Scan for the cell matching the given text and deliver its [x, y] coordinate at center. 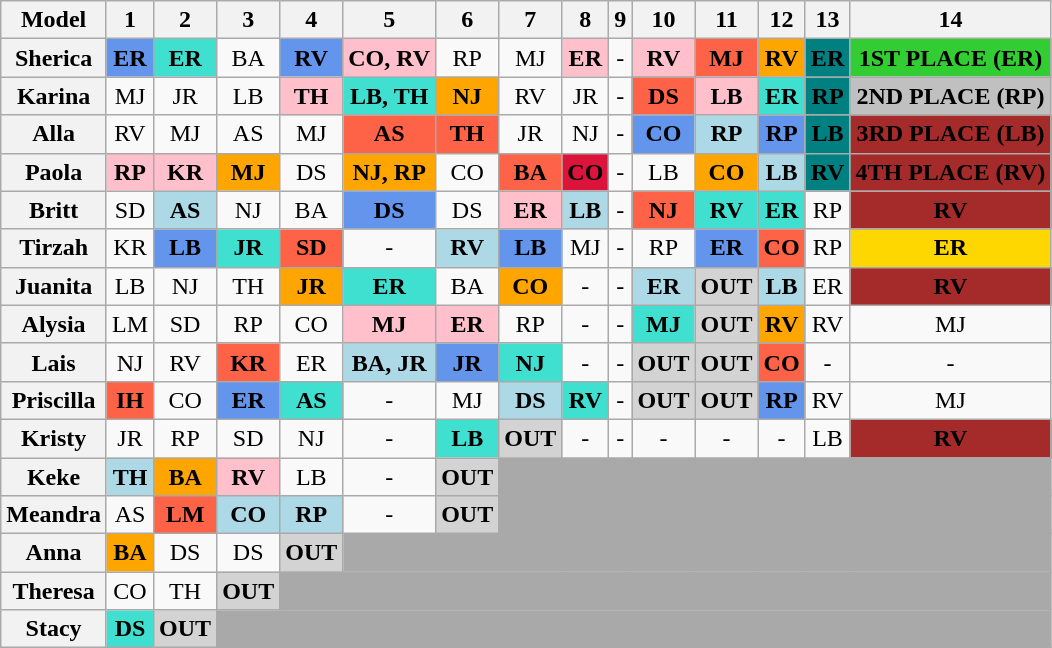
BA, JR [390, 362]
12 [782, 20]
2 [186, 20]
Juanita [54, 286]
3RD PLACE (LB) [950, 134]
CO, RV [390, 58]
Alysia [54, 324]
Stacy [54, 629]
8 [586, 20]
Theresa [54, 591]
NJ, RP [390, 172]
Priscilla [54, 400]
Model [54, 20]
Britt [54, 210]
4TH PLACE (RV) [950, 172]
11 [726, 20]
IH [130, 400]
Lais [54, 362]
4 [312, 20]
5 [390, 20]
13 [828, 20]
Sherica [54, 58]
14 [950, 20]
Meandra [54, 515]
Anna [54, 553]
Paola [54, 172]
3 [248, 20]
LB, TH [390, 96]
6 [468, 20]
10 [664, 20]
Keke [54, 477]
Kristy [54, 438]
Karina [54, 96]
Alla [54, 134]
9 [620, 20]
1ST PLACE (ER) [950, 58]
2ND PLACE (RP) [950, 96]
Tirzah [54, 248]
1 [130, 20]
7 [530, 20]
